Scan for the cell matching the given text and deliver its (x, y) coordinate at center. 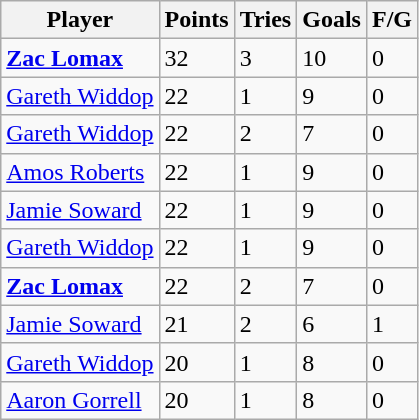
F/G (392, 20)
32 (196, 58)
Amos Roberts (80, 172)
21 (196, 324)
10 (332, 58)
Tries (266, 20)
Goals (332, 20)
Points (196, 20)
Player (80, 20)
Aaron Gorrell (80, 400)
3 (266, 58)
6 (332, 324)
